Scan for the cell matching the given text and deliver its [X, Y] coordinate at center. 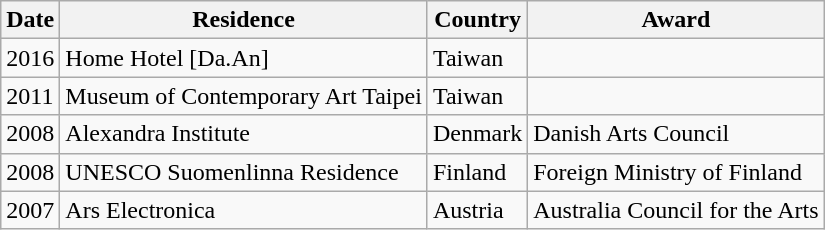
Danish Arts Council [676, 134]
Date [30, 20]
Denmark [477, 134]
2007 [30, 210]
2016 [30, 58]
Austria [477, 210]
Finland [477, 172]
UNESCO Suomenlinna Residence [244, 172]
Museum of Contemporary Art Taipei [244, 96]
Home Hotel [Da.An] [244, 58]
Foreign Ministry of Finland [676, 172]
Country [477, 20]
Award [676, 20]
Ars Electronica [244, 210]
Australia Council for the Arts [676, 210]
2011 [30, 96]
Residence [244, 20]
Alexandra Institute [244, 134]
